Extract the [X, Y] coordinate from the center of the cell holding the provided text.  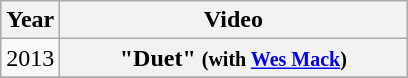
2013 [30, 58]
Year [30, 20]
"Duet" (with Wes Mack) [234, 58]
Video [234, 20]
